Provide the [X, Y] coordinate of the cell's center where the given text is located.  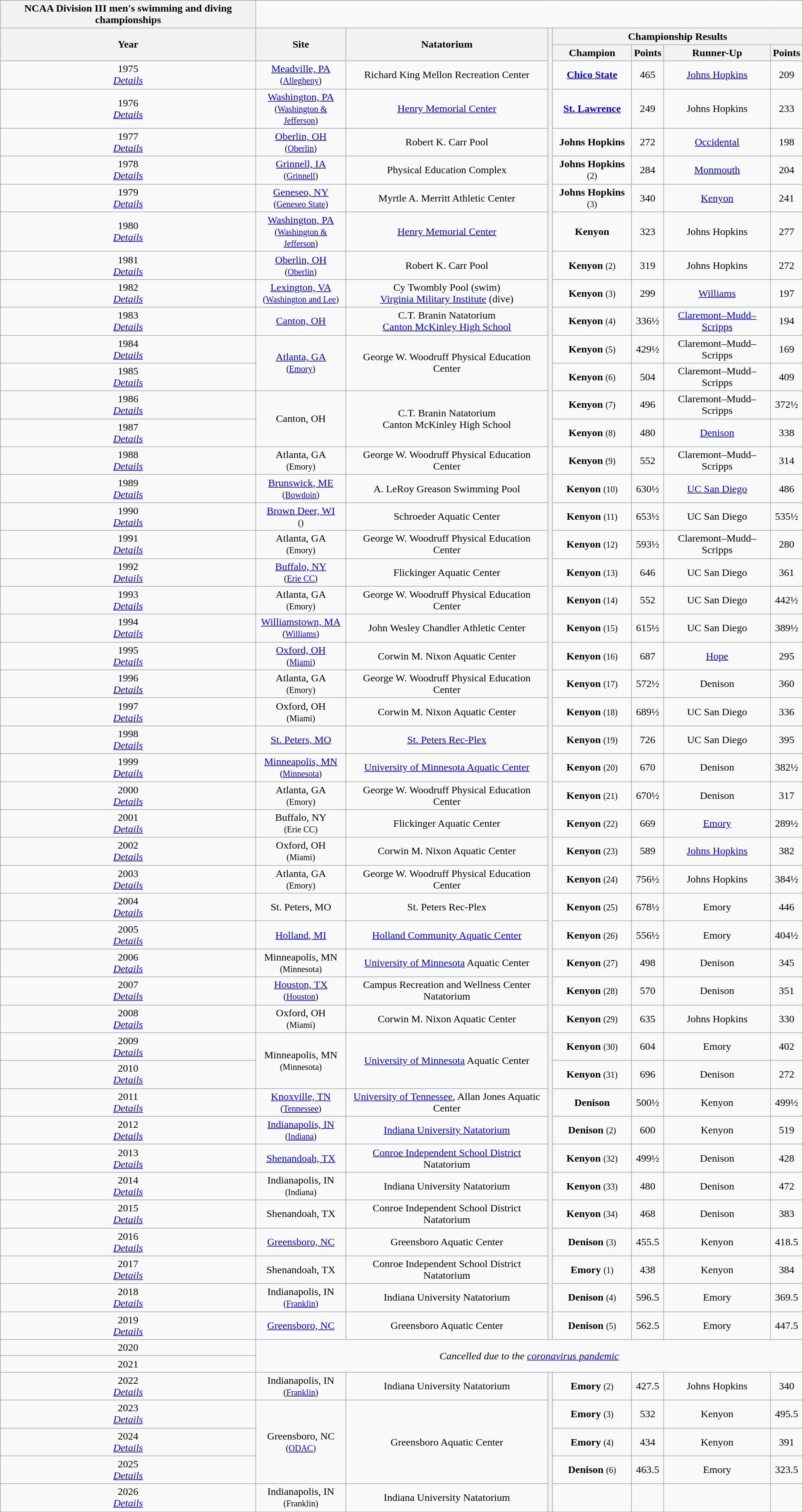
University of Tennessee, Allan Jones Aquatic Center [447, 1102]
500½ [648, 1102]
Hope [717, 656]
Champion [592, 53]
562.5 [648, 1326]
Cy Twombly Pool (swim)Virginia Military Institute (dive) [447, 293]
284 [648, 170]
241 [787, 198]
Year [128, 45]
2001Details [128, 823]
427.5 [648, 1386]
323 [648, 232]
Kenyon (19) [592, 739]
Kenyon (7) [592, 405]
429½ [648, 349]
Kenyon (2) [592, 265]
NCAA Division III men's swimming and diving championships [128, 15]
596.5 [648, 1298]
2012Details [128, 1130]
Kenyon (13) [592, 572]
Kenyon (21) [592, 795]
1982Details [128, 293]
336 [787, 712]
Denison (3) [592, 1242]
336½ [648, 321]
696 [648, 1075]
572½ [648, 684]
438 [648, 1270]
402 [787, 1046]
1978Details [128, 170]
317 [787, 795]
1995Details [128, 656]
Richard King Mellon Recreation Center [447, 75]
418.5 [787, 1242]
1996Details [128, 684]
Kenyon (12) [592, 545]
Kenyon (31) [592, 1075]
351 [787, 991]
John Wesley Chandler Athletic Center [447, 628]
446 [787, 907]
670½ [648, 795]
391 [787, 1442]
2018Details [128, 1298]
1984Details [128, 349]
593½ [648, 545]
1993Details [128, 600]
Kenyon (11) [592, 516]
Kenyon (26) [592, 935]
472 [787, 1186]
395 [787, 739]
1989Details [128, 489]
615½ [648, 628]
1997Details [128, 712]
Schroeder Aquatic Center [447, 516]
Denison (4) [592, 1298]
1990Details [128, 516]
678½ [648, 907]
2017Details [128, 1270]
1985Details [128, 377]
194 [787, 321]
Physical Education Complex [447, 170]
Kenyon (22) [592, 823]
Kenyon (9) [592, 461]
1994Details [128, 628]
486 [787, 489]
345 [787, 963]
532 [648, 1414]
Grinnell, IA (Grinnell) [301, 170]
434 [648, 1442]
382 [787, 852]
Kenyon (30) [592, 1046]
Greensboro, NC(ODAC) [301, 1442]
Runner-Up [717, 53]
Kenyon (18) [592, 712]
249 [648, 108]
Johns Hopkins (3) [592, 198]
Kenyon (16) [592, 656]
280 [787, 545]
233 [787, 108]
2009Details [128, 1046]
2013Details [128, 1158]
Kenyon (32) [592, 1158]
330 [787, 1019]
2007Details [128, 991]
Kenyon (20) [592, 768]
646 [648, 572]
Kenyon (28) [592, 991]
319 [648, 265]
Kenyon (10) [592, 489]
Geneseo, NY(Geneseo State) [301, 198]
2000Details [128, 795]
687 [648, 656]
338 [787, 433]
Kenyon (17) [592, 684]
Site [301, 45]
Kenyon (5) [592, 349]
468 [648, 1214]
197 [787, 293]
Lexington, VA(Washington and Lee) [301, 293]
369.5 [787, 1298]
382½ [787, 768]
1986Details [128, 405]
589 [648, 852]
204 [787, 170]
Holland, MI [301, 935]
504 [648, 377]
1975Details [128, 75]
756½ [648, 879]
A. LeRoy Greason Swimming Pool [447, 489]
1980Details [128, 232]
2020 [128, 1348]
Kenyon (3) [592, 293]
2006Details [128, 963]
St. Lawrence [592, 108]
Campus Recreation and Wellness Center Natatorium [447, 991]
535½ [787, 516]
361 [787, 572]
653½ [648, 516]
2015Details [128, 1214]
389½ [787, 628]
635 [648, 1019]
Kenyon (8) [592, 433]
Kenyon (14) [592, 600]
1976Details [128, 108]
495.5 [787, 1414]
Johns Hopkins (2) [592, 170]
447.5 [787, 1326]
2004Details [128, 907]
2021 [128, 1364]
2016Details [128, 1242]
465 [648, 75]
Holland Community Aquatic Center [447, 935]
Brunswick, ME(Bowdoin) [301, 489]
2024Details [128, 1442]
409 [787, 377]
1991Details [128, 545]
Cancelled due to the coronavirus pandemic [529, 1356]
670 [648, 768]
600 [648, 1130]
2014Details [128, 1186]
404½ [787, 935]
726 [648, 739]
2005Details [128, 935]
2010Details [128, 1075]
360 [787, 684]
Kenyon (15) [592, 628]
1977Details [128, 142]
Kenyon (23) [592, 852]
299 [648, 293]
198 [787, 142]
2022Details [128, 1386]
Kenyon (6) [592, 377]
496 [648, 405]
1981Details [128, 265]
2008Details [128, 1019]
1983Details [128, 321]
2026Details [128, 1497]
Emory (1) [592, 1270]
Chico State [592, 75]
372½ [787, 405]
1992Details [128, 572]
Meadville, PA(Allegheny) [301, 75]
498 [648, 963]
519 [787, 1130]
Kenyon (4) [592, 321]
209 [787, 75]
Emory (2) [592, 1386]
Williamstown, MA(Williams) [301, 628]
Brown Deer, WI() [301, 516]
630½ [648, 489]
1979Details [128, 198]
463.5 [648, 1470]
295 [787, 656]
2002Details [128, 852]
Natatorium [447, 45]
Emory (4) [592, 1442]
1999Details [128, 768]
455.5 [648, 1242]
Monmouth [717, 170]
Kenyon (29) [592, 1019]
323.5 [787, 1470]
Houston, TX(Houston) [301, 991]
383 [787, 1214]
1988Details [128, 461]
689½ [648, 712]
Williams [717, 293]
2023Details [128, 1414]
Occidental [717, 142]
556½ [648, 935]
1987Details [128, 433]
384½ [787, 879]
669 [648, 823]
Championship Results [678, 36]
Kenyon (34) [592, 1214]
314 [787, 461]
604 [648, 1046]
442½ [787, 600]
289½ [787, 823]
Denison (5) [592, 1326]
277 [787, 232]
2011Details [128, 1102]
570 [648, 991]
Myrtle A. Merritt Athletic Center [447, 198]
384 [787, 1270]
2019Details [128, 1326]
Kenyon (33) [592, 1186]
2003Details [128, 879]
Denison (6) [592, 1470]
Kenyon (24) [592, 879]
169 [787, 349]
Knoxville, TN(Tennessee) [301, 1102]
1998Details [128, 739]
Emory (3) [592, 1414]
428 [787, 1158]
Denison (2) [592, 1130]
2025Details [128, 1470]
Kenyon (27) [592, 963]
Kenyon (25) [592, 907]
